Return the (X, Y) coordinate for the center point of the cell that contains the specified text.  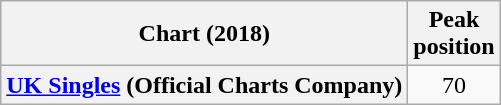
Chart (2018) (204, 34)
Peakposition (454, 34)
UK Singles (Official Charts Company) (204, 85)
70 (454, 85)
